Return (x, y) of the center of cell containing provided text 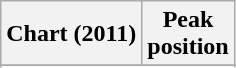
Peakposition (188, 34)
Chart (2011) (72, 34)
